From the cell containing the given text, extract its center point as [x, y] coordinate. 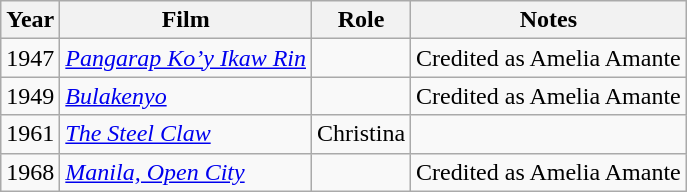
1949 [30, 96]
1961 [30, 134]
Film [186, 20]
1947 [30, 58]
Year [30, 20]
Manila, Open City [186, 172]
Notes [549, 20]
Bulakenyo [186, 96]
1968 [30, 172]
The Steel Claw [186, 134]
Christina [362, 134]
Pangarap Ko’y Ikaw Rin [186, 58]
Role [362, 20]
